From the cell containing the given text, extract its center point as (X, Y) coordinate. 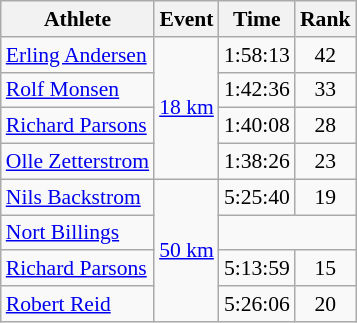
5:25:40 (257, 197)
Athlete (78, 19)
Time (257, 19)
Rank (326, 19)
5:13:59 (257, 269)
Erling Andersen (78, 55)
19 (326, 197)
33 (326, 90)
18 km (186, 108)
Rolf Monsen (78, 90)
Nils Backstrom (78, 197)
Event (186, 19)
Olle Zetterstrom (78, 162)
1:58:13 (257, 55)
5:26:06 (257, 304)
28 (326, 126)
42 (326, 55)
15 (326, 269)
20 (326, 304)
23 (326, 162)
50 km (186, 250)
1:38:26 (257, 162)
1:40:08 (257, 126)
Robert Reid (78, 304)
Nort Billings (78, 233)
1:42:36 (257, 90)
